Pinpoint the cell where the given text exists, returning its (X, Y) midpoint coordinate. 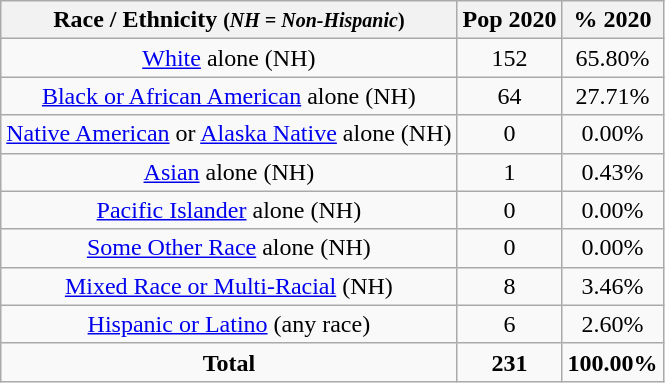
64 (510, 96)
Pop 2020 (510, 20)
231 (510, 362)
Black or African American alone (NH) (229, 96)
Asian alone (NH) (229, 172)
0.43% (612, 172)
65.80% (612, 58)
2.60% (612, 324)
White alone (NH) (229, 58)
Total (229, 362)
Pacific Islander alone (NH) (229, 210)
1 (510, 172)
3.46% (612, 286)
Native American or Alaska Native alone (NH) (229, 134)
Hispanic or Latino (any race) (229, 324)
Mixed Race or Multi-Racial (NH) (229, 286)
27.71% (612, 96)
Race / Ethnicity (NH = Non-Hispanic) (229, 20)
152 (510, 58)
Some Other Race alone (NH) (229, 248)
% 2020 (612, 20)
100.00% (612, 362)
8 (510, 286)
6 (510, 324)
